Determine the [X, Y] coordinate at the center of the cell enclosing the given text.  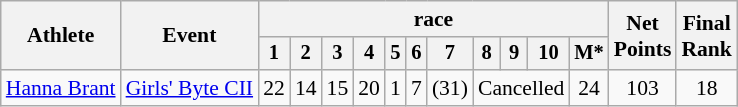
9 [514, 54]
10 [549, 54]
8 [486, 54]
NetPoints [643, 36]
24 [588, 88]
Event [190, 36]
4 [369, 54]
Athlete [61, 36]
(31) [450, 88]
6 [416, 54]
2 [306, 54]
race [434, 19]
Cancelled [521, 88]
Hanna Brant [61, 88]
18 [706, 88]
103 [643, 88]
Final Rank [706, 36]
14 [306, 88]
20 [369, 88]
5 [396, 54]
15 [338, 88]
Girls' Byte CII [190, 88]
M* [588, 54]
22 [274, 88]
3 [338, 54]
